Detect which cell encompasses the target text, then output its [x, y] center coordinate. 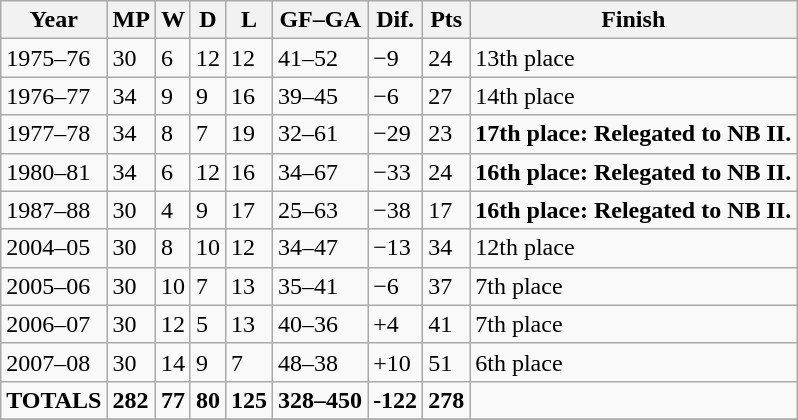
−29 [396, 134]
14 [172, 362]
80 [208, 400]
−13 [396, 248]
77 [172, 400]
1977–78 [54, 134]
1987–88 [54, 210]
328–450 [320, 400]
+4 [396, 324]
2007–08 [54, 362]
25–63 [320, 210]
6th place [634, 362]
−9 [396, 58]
27 [446, 96]
2004–05 [54, 248]
51 [446, 362]
TOTALS [54, 400]
2005–06 [54, 286]
1980–81 [54, 172]
32–61 [320, 134]
19 [248, 134]
40–36 [320, 324]
41 [446, 324]
Pts [446, 20]
1976–77 [54, 96]
39–45 [320, 96]
+10 [396, 362]
-122 [396, 400]
48–38 [320, 362]
34–47 [320, 248]
125 [248, 400]
278 [446, 400]
13th place [634, 58]
W [172, 20]
41–52 [320, 58]
D [208, 20]
−33 [396, 172]
1975–76 [54, 58]
17th place: Relegated to NB II. [634, 134]
35–41 [320, 286]
L [248, 20]
14th place [634, 96]
23 [446, 134]
34–67 [320, 172]
Dif. [396, 20]
282 [131, 400]
37 [446, 286]
4 [172, 210]
−38 [396, 210]
MP [131, 20]
5 [208, 324]
Year [54, 20]
GF–GA [320, 20]
12th place [634, 248]
Finish [634, 20]
2006–07 [54, 324]
